Return (X, Y) of the center of cell containing provided text 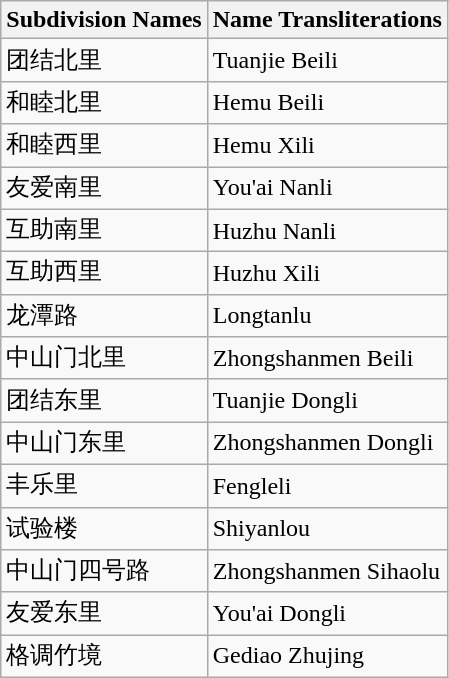
Tuanjie Dongli (327, 400)
格调竹境 (104, 656)
和睦北里 (104, 102)
Zhongshanmen Beili (327, 358)
试验楼 (104, 528)
Fengleli (327, 486)
Zhongshanmen Sihaolu (327, 572)
中山门四号路 (104, 572)
龙潭路 (104, 316)
互助西里 (104, 274)
Huzhu Xili (327, 274)
Subdivision Names (104, 20)
Longtanlu (327, 316)
Shiyanlou (327, 528)
友爱南里 (104, 188)
Huzhu Nanli (327, 230)
Name Transliterations (327, 20)
丰乐里 (104, 486)
中山门东里 (104, 444)
和睦西里 (104, 146)
Zhongshanmen Dongli (327, 444)
Gediao Zhujing (327, 656)
Hemu Xili (327, 146)
中山门北里 (104, 358)
互助南里 (104, 230)
You'ai Nanli (327, 188)
友爱东里 (104, 614)
团结东里 (104, 400)
Tuanjie Beili (327, 60)
You'ai Dongli (327, 614)
团结北里 (104, 60)
Hemu Beili (327, 102)
